Return [X, Y] of the center of cell containing provided text 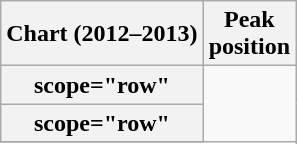
Chart (2012–2013) [102, 34]
Peakposition [249, 34]
